Provide the [x, y] coordinate of the cell's center where the given text is located.  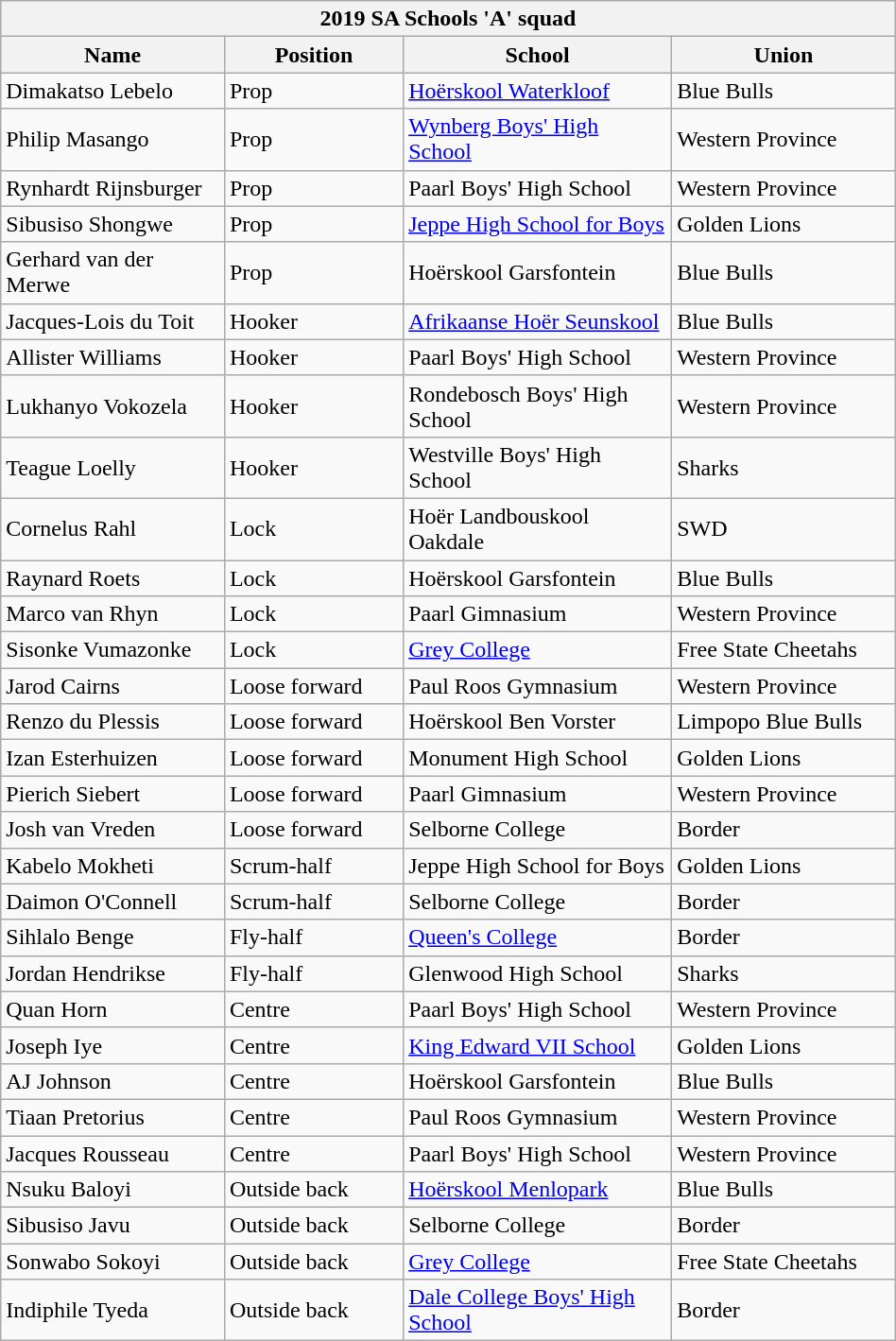
Sihlalo Benge [113, 937]
Quan Horn [113, 1009]
Jacques Rousseau [113, 1154]
Monument High School [538, 758]
Nsuku Baloyi [113, 1190]
Sisonke Vumazonke [113, 650]
Hoërskool Waterkloof [538, 91]
Izan Esterhuizen [113, 758]
Marco van Rhyn [113, 614]
Afrikaanse Hoër Seunskool [538, 321]
Indiphile Tyeda [113, 1310]
2019 SA Schools 'A' squad [448, 19]
Pierich Siebert [113, 794]
King Edward VII School [538, 1045]
Name [113, 55]
Sibusiso Javu [113, 1226]
Sibusiso Shongwe [113, 224]
SWD [784, 529]
Teague Loelly [113, 467]
Dale College Boys' High School [538, 1310]
Allister Williams [113, 357]
Limpopo Blue Bulls [784, 722]
Raynard Roets [113, 577]
Gerhard van der Merwe [113, 272]
Joseph Iye [113, 1045]
Jordan Hendrikse [113, 973]
Tiaan Pretorius [113, 1117]
Philip Masango [113, 140]
Jarod Cairns [113, 686]
School [538, 55]
Union [784, 55]
Hoërskool Ben Vorster [538, 722]
Cornelus Rahl [113, 529]
Queen's College [538, 937]
Lukhanyo Vokozela [113, 406]
Daimon O'Connell [113, 902]
Jacques-Lois du Toit [113, 321]
AJ Johnson [113, 1081]
Wynberg Boys' High School [538, 140]
Dimakatso Lebelo [113, 91]
Westville Boys' High School [538, 467]
Glenwood High School [538, 973]
Position [314, 55]
Hoërskool Menlopark [538, 1190]
Rynhardt Rijnsburger [113, 188]
Kabelo Mokheti [113, 866]
Renzo du Plessis [113, 722]
Sonwabo Sokoyi [113, 1262]
Rondebosch Boys' High School [538, 406]
Hoër Landbouskool Oakdale [538, 529]
Josh van Vreden [113, 830]
